Return (X, Y) of the center of cell containing provided text 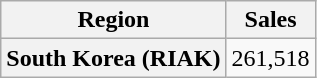
Sales (270, 20)
261,518 (270, 58)
South Korea (RIAK) (114, 58)
Region (114, 20)
